Detect which cell encompasses the target text, then output its (X, Y) center coordinate. 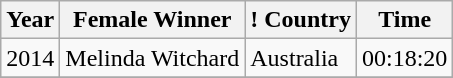
2014 (30, 58)
00:18:20 (404, 58)
Year (30, 20)
Female Winner (152, 20)
Time (404, 20)
Australia (301, 58)
! Country (301, 20)
Melinda Witchard (152, 58)
